Determine the (X, Y) coordinate at the center of the cell enclosing the given text.  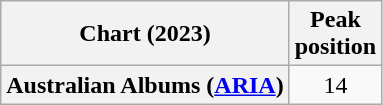
14 (335, 85)
Peakposition (335, 34)
Chart (2023) (145, 34)
Australian Albums (ARIA) (145, 85)
